Scan for the cell matching the given text and deliver its [x, y] coordinate at center. 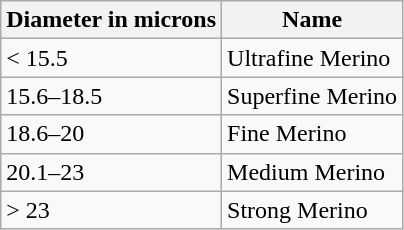
15.6–18.5 [112, 96]
Superfine Merino [312, 96]
20.1–23 [112, 172]
Ultrafine Merino [312, 58]
Strong Merino [312, 210]
18.6–20 [112, 134]
Fine Merino [312, 134]
Medium Merino [312, 172]
Diameter in microns [112, 20]
Name [312, 20]
> 23 [112, 210]
< 15.5 [112, 58]
